Scan for the cell matching the given text and deliver its (x, y) coordinate at center. 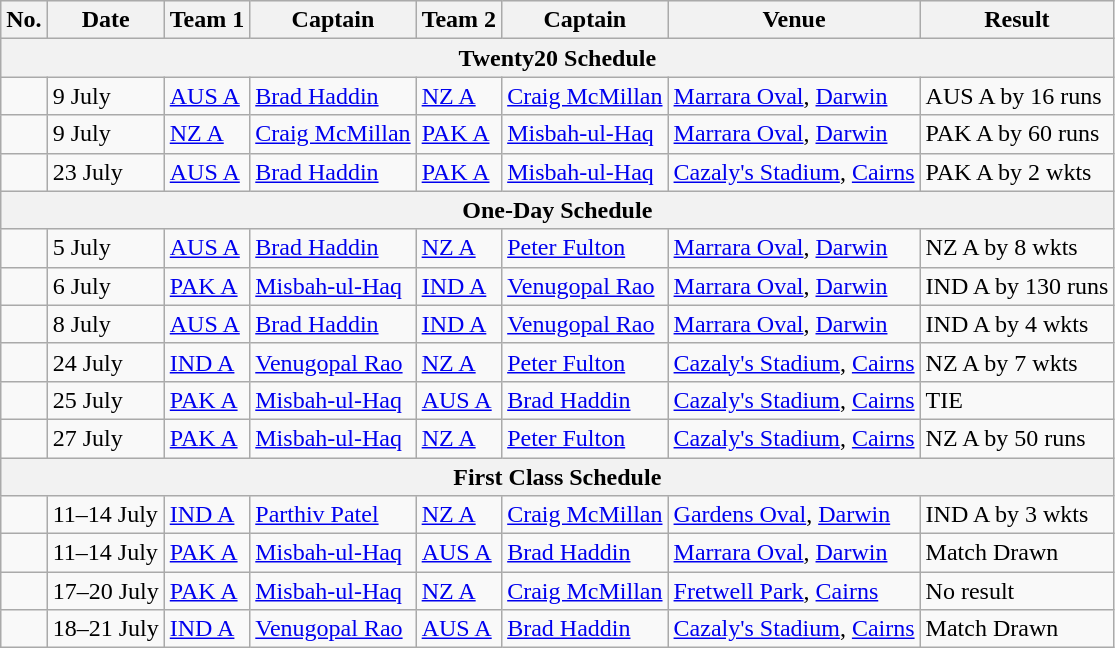
27 July (106, 438)
Twenty20 Schedule (558, 58)
Team 1 (207, 20)
Date (106, 20)
Parthiv Patel (333, 515)
PAK A by 60 runs (1017, 134)
Team 2 (459, 20)
24 July (106, 362)
IND A by 3 wkts (1017, 515)
One-Day Schedule (558, 210)
8 July (106, 324)
18–21 July (106, 629)
PAK A by 2 wkts (1017, 172)
23 July (106, 172)
NZ A by 50 runs (1017, 438)
No. (24, 20)
NZ A by 7 wkts (1017, 362)
TIE (1017, 400)
5 July (106, 248)
NZ A by 8 wkts (1017, 248)
Venue (794, 20)
IND A by 130 runs (1017, 286)
25 July (106, 400)
IND A by 4 wkts (1017, 324)
Fretwell Park, Cairns (794, 591)
First Class Schedule (558, 477)
17–20 July (106, 591)
No result (1017, 591)
Result (1017, 20)
6 July (106, 286)
AUS A by 16 runs (1017, 96)
Gardens Oval, Darwin (794, 515)
